Search for the cell housing the specified text and yield its (x, y) center coordinate. 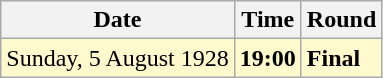
Sunday, 5 August 1928 (118, 58)
19:00 (268, 58)
Time (268, 20)
Date (118, 20)
Final (341, 58)
Round (341, 20)
